Provide the [x, y] coordinate of the cell's center where the given text is located.  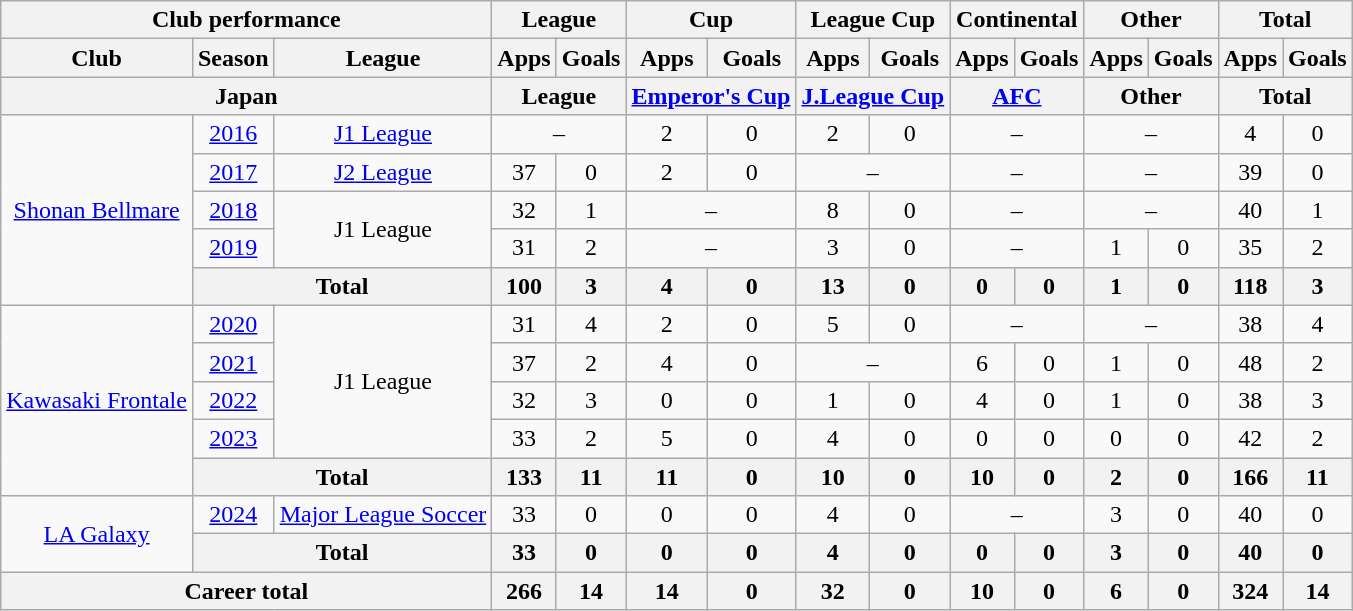
2017 [233, 172]
Emperor's Cup [711, 96]
100 [524, 286]
266 [524, 591]
324 [1250, 591]
Season [233, 58]
Career total [246, 591]
2022 [233, 400]
118 [1250, 286]
Cup [711, 20]
2023 [233, 438]
Continental [1017, 20]
LA Galaxy [97, 534]
133 [524, 477]
Kawasaki Frontale [97, 400]
2018 [233, 210]
Japan [246, 96]
13 [833, 286]
Shonan Bellmare [97, 210]
39 [1250, 172]
2019 [233, 248]
48 [1250, 362]
AFC [1017, 96]
2021 [233, 362]
2020 [233, 324]
League Cup [873, 20]
42 [1250, 438]
J2 League [383, 172]
2024 [233, 515]
166 [1250, 477]
J.League Cup [873, 96]
Club performance [246, 20]
Club [97, 58]
35 [1250, 248]
8 [833, 210]
2016 [233, 134]
Major League Soccer [383, 515]
